Capture the cell that displays the provided text and extract its [X, Y] central coordinate. 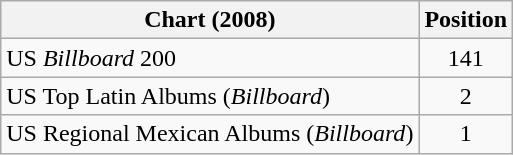
US Regional Mexican Albums (Billboard) [210, 134]
Chart (2008) [210, 20]
US Top Latin Albums (Billboard) [210, 96]
2 [466, 96]
141 [466, 58]
1 [466, 134]
US Billboard 200 [210, 58]
Position [466, 20]
